Search for the cell housing the specified text and yield its (X, Y) center coordinate. 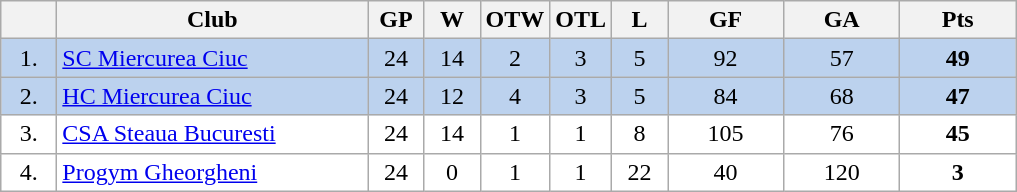
2. (29, 96)
GF (726, 20)
3. (29, 134)
1. (29, 58)
76 (842, 134)
CSA Steaua Bucuresti (212, 134)
2 (515, 58)
120 (842, 172)
8 (640, 134)
84 (726, 96)
HC Miercurea Ciuc (212, 96)
OTL (581, 20)
45 (958, 134)
Pts (958, 20)
SC Miercurea Ciuc (212, 58)
OTW (515, 20)
22 (640, 172)
68 (842, 96)
49 (958, 58)
40 (726, 172)
W (452, 20)
0 (452, 172)
47 (958, 96)
105 (726, 134)
L (640, 20)
Club (212, 20)
GA (842, 20)
Progym Gheorgheni (212, 172)
57 (842, 58)
4 (515, 96)
GP (396, 20)
4. (29, 172)
92 (726, 58)
12 (452, 96)
